Capture the cell that displays the provided text and extract its (x, y) central coordinate. 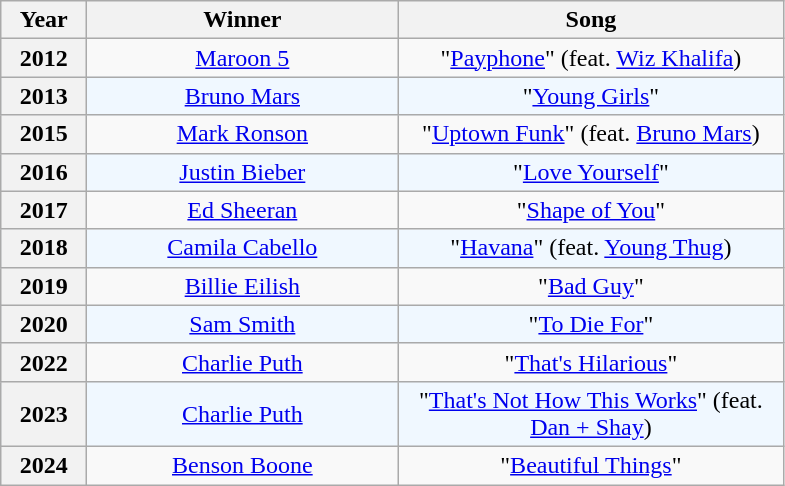
"Havana" (feat. Young Thug) (591, 248)
2015 (44, 134)
2017 (44, 210)
2024 (44, 465)
2013 (44, 96)
"Love Yourself" (591, 172)
2016 (44, 172)
2022 (44, 362)
"Shape of You" (591, 210)
"Young Girls" (591, 96)
Justin Bieber (242, 172)
2020 (44, 324)
2023 (44, 414)
"Payphone" (feat. Wiz Khalifa) (591, 58)
"That's Not How This Works" (feat. Dan + Shay) (591, 414)
"Beautiful Things" (591, 465)
"Uptown Funk" (feat. Bruno Mars) (591, 134)
Sam Smith (242, 324)
Camila Cabello (242, 248)
"That's Hilarious" (591, 362)
Winner (242, 20)
Song (591, 20)
"Bad Guy" (591, 286)
2018 (44, 248)
2019 (44, 286)
Maroon 5 (242, 58)
Bruno Mars (242, 96)
Billie Eilish (242, 286)
"To Die For" (591, 324)
2012 (44, 58)
Year (44, 20)
Ed Sheeran (242, 210)
Mark Ronson (242, 134)
Benson Boone (242, 465)
